Determine the (X, Y) coordinate at the center of the cell enclosing the given text.  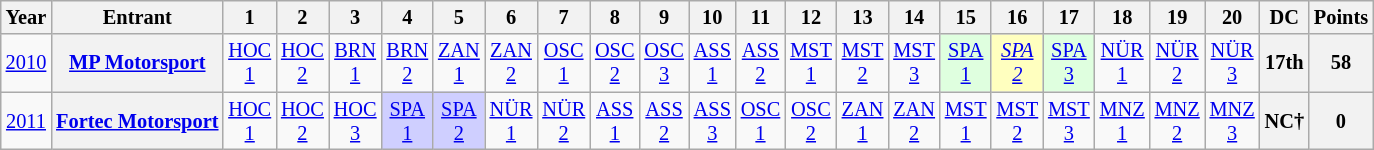
4 (407, 17)
NÜR3 (1232, 63)
5 (459, 17)
11 (760, 17)
OSC3 (664, 63)
Year (26, 17)
18 (1122, 17)
NC† (1284, 121)
MNZ1 (1122, 121)
19 (1178, 17)
BRN2 (407, 63)
7 (564, 17)
1 (250, 17)
9 (664, 17)
16 (1017, 17)
SPA3 (1069, 63)
Entrant (137, 17)
3 (356, 17)
Points (1341, 17)
8 (614, 17)
6 (512, 17)
MNZ3 (1232, 121)
20 (1232, 17)
HOC3 (356, 121)
13 (863, 17)
MNZ2 (1178, 121)
15 (966, 17)
MP Motorsport (137, 63)
2 (302, 17)
2010 (26, 63)
10 (712, 17)
17th (1284, 63)
12 (811, 17)
BRN1 (356, 63)
ASS3 (712, 121)
2011 (26, 121)
DC (1284, 17)
17 (1069, 17)
Fortec Motorsport (137, 121)
0 (1341, 121)
58 (1341, 63)
14 (914, 17)
